Detect which cell encompasses the target text, then output its (x, y) center coordinate. 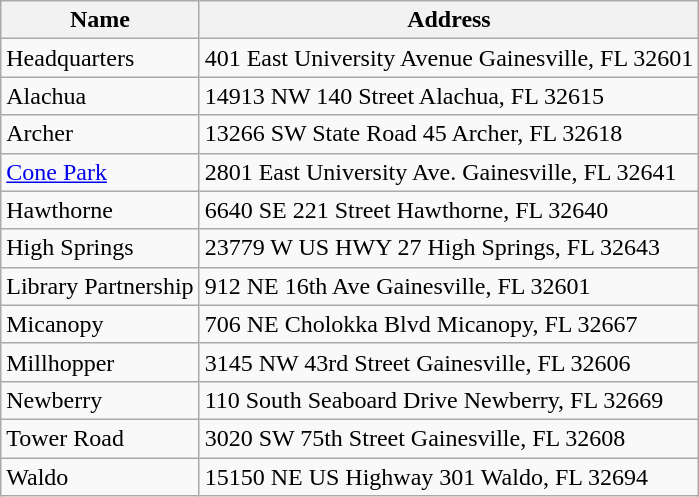
706 NE Cholokka Blvd Micanopy, FL 32667 (449, 324)
6640 SE 221 Street Hawthorne, FL 32640 (449, 210)
Waldo (100, 477)
110 South Seaboard Drive Newberry, FL 32669 (449, 400)
Hawthorne (100, 210)
14913 NW 140 Street Alachua, FL 32615 (449, 96)
912 NE 16th Ave Gainesville, FL 32601 (449, 286)
Headquarters (100, 58)
15150 NE US Highway 301 Waldo, FL 32694 (449, 477)
2801 East University Ave. Gainesville, FL 32641 (449, 172)
3145 NW 43rd Street Gainesville, FL 32606 (449, 362)
13266 SW State Road 45 Archer, FL 32618 (449, 134)
Newberry (100, 400)
Address (449, 20)
Tower Road (100, 438)
High Springs (100, 248)
Name (100, 20)
3020 SW 75th Street Gainesville, FL 32608 (449, 438)
Millhopper (100, 362)
23779 W US HWY 27 High Springs, FL 32643 (449, 248)
Cone Park (100, 172)
Alachua (100, 96)
Micanopy (100, 324)
Archer (100, 134)
401 East University Avenue Gainesville, FL 32601 (449, 58)
Library Partnership (100, 286)
